Locate the cell with the specified text and output its (X, Y) center coordinate. 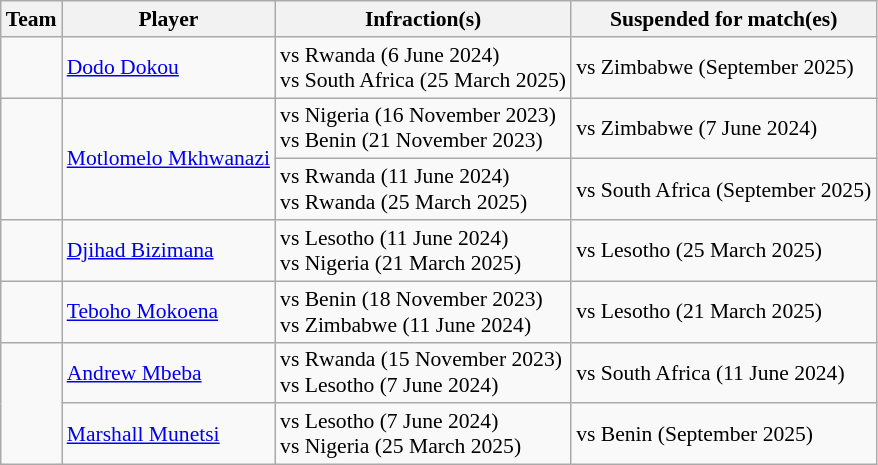
vs Lesotho (7 June 2024) vs Nigeria (25 March 2025) (423, 434)
vs Nigeria (16 November 2023) vs Benin (21 November 2023) (423, 128)
Suspended for match(es) (724, 19)
Teboho Mokoena (168, 312)
vs South Africa (11 June 2024) (724, 372)
Andrew Mbeba (168, 372)
vs Rwanda (11 June 2024) vs Rwanda (25 March 2025) (423, 190)
Infraction(s) (423, 19)
Player (168, 19)
vs Benin (September 2025) (724, 434)
vs Zimbabwe (September 2025) (724, 68)
Djihad Bizimana (168, 250)
vs Zimbabwe (7 June 2024) (724, 128)
vs Rwanda (15 November 2023) vs Lesotho (7 June 2024) (423, 372)
vs Lesotho (21 March 2025) (724, 312)
Dodo Dokou (168, 68)
Team (32, 19)
Motlomelo Mkhwanazi (168, 159)
vs Lesotho (11 June 2024) vs Nigeria (21 March 2025) (423, 250)
vs Rwanda (6 June 2024) vs South Africa (25 March 2025) (423, 68)
vs Benin (18 November 2023) vs Zimbabwe (11 June 2024) (423, 312)
Marshall Munetsi (168, 434)
vs Lesotho (25 March 2025) (724, 250)
vs South Africa (September 2025) (724, 190)
